Return the (X, Y) coordinate for the center point of the cell that contains the specified text.  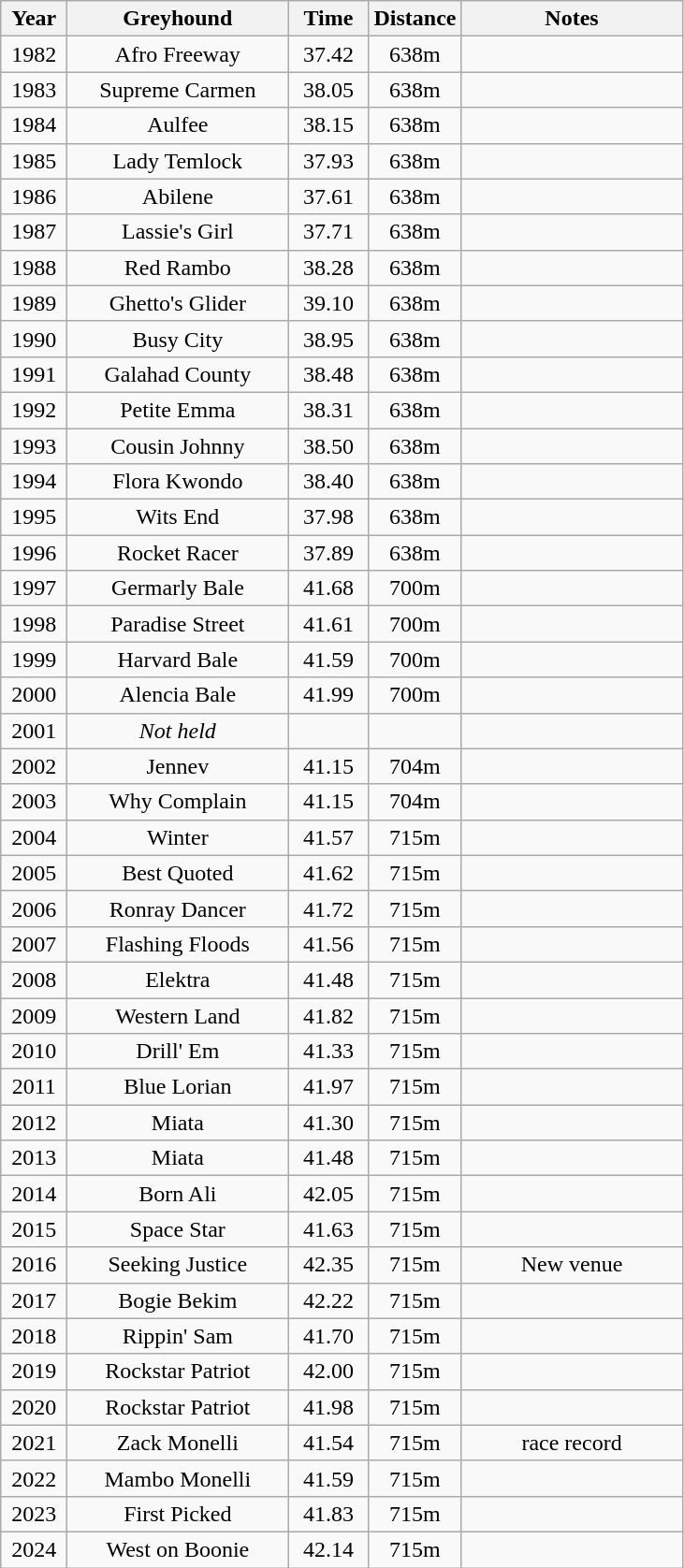
41.68 (328, 588)
Aulfee (178, 125)
2003 (34, 802)
Supreme Carmen (178, 90)
2008 (34, 980)
1997 (34, 588)
Flashing Floods (178, 944)
38.40 (328, 482)
Distance (415, 19)
Mambo Monelli (178, 1478)
41.72 (328, 908)
2017 (34, 1300)
1982 (34, 54)
Ronray Dancer (178, 908)
39.10 (328, 303)
2012 (34, 1123)
Afro Freeway (178, 54)
Abilene (178, 196)
Rippin' Sam (178, 1336)
2018 (34, 1336)
Zack Monelli (178, 1443)
37.89 (328, 553)
41.98 (328, 1407)
1989 (34, 303)
Wits End (178, 517)
41.30 (328, 1123)
1985 (34, 161)
42.35 (328, 1265)
2010 (34, 1052)
41.56 (328, 944)
2021 (34, 1443)
Western Land (178, 1015)
Bogie Bekim (178, 1300)
Lady Temlock (178, 161)
1996 (34, 553)
1983 (34, 90)
Space Star (178, 1229)
41.33 (328, 1052)
Year (34, 19)
2007 (34, 944)
1990 (34, 339)
38.50 (328, 446)
Greyhound (178, 19)
2020 (34, 1407)
Harvard Bale (178, 660)
37.98 (328, 517)
38.95 (328, 339)
2001 (34, 731)
Petite Emma (178, 410)
Seeking Justice (178, 1265)
2005 (34, 873)
Ghetto's Glider (178, 303)
Paradise Street (178, 624)
New venue (572, 1265)
Notes (572, 19)
41.70 (328, 1336)
38.28 (328, 268)
1986 (34, 196)
1992 (34, 410)
38.15 (328, 125)
42.22 (328, 1300)
1987 (34, 232)
1991 (34, 374)
41.62 (328, 873)
1998 (34, 624)
41.97 (328, 1087)
Red Rambo (178, 268)
Jennev (178, 766)
race record (572, 1443)
1994 (34, 482)
Born Ali (178, 1194)
41.57 (328, 837)
2011 (34, 1087)
41.82 (328, 1015)
41.63 (328, 1229)
Busy City (178, 339)
1999 (34, 660)
2013 (34, 1158)
38.31 (328, 410)
2023 (34, 1514)
Drill' Em (178, 1052)
Not held (178, 731)
Blue Lorian (178, 1087)
41.61 (328, 624)
Lassie's Girl (178, 232)
2000 (34, 695)
2024 (34, 1549)
41.83 (328, 1514)
Flora Kwondo (178, 482)
Alencia Bale (178, 695)
2006 (34, 908)
38.48 (328, 374)
2004 (34, 837)
2002 (34, 766)
2014 (34, 1194)
42.14 (328, 1549)
2016 (34, 1265)
First Picked (178, 1514)
Time (328, 19)
Elektra (178, 980)
41.54 (328, 1443)
2022 (34, 1478)
Galahad County (178, 374)
2009 (34, 1015)
Winter (178, 837)
Best Quoted (178, 873)
1993 (34, 446)
42.00 (328, 1372)
37.61 (328, 196)
41.99 (328, 695)
1995 (34, 517)
37.42 (328, 54)
Rocket Racer (178, 553)
42.05 (328, 1194)
Why Complain (178, 802)
2019 (34, 1372)
Germarly Bale (178, 588)
2015 (34, 1229)
37.71 (328, 232)
West on Boonie (178, 1549)
38.05 (328, 90)
1988 (34, 268)
1984 (34, 125)
Cousin Johnny (178, 446)
37.93 (328, 161)
